From the cell containing the given text, extract its center point as (X, Y) coordinate. 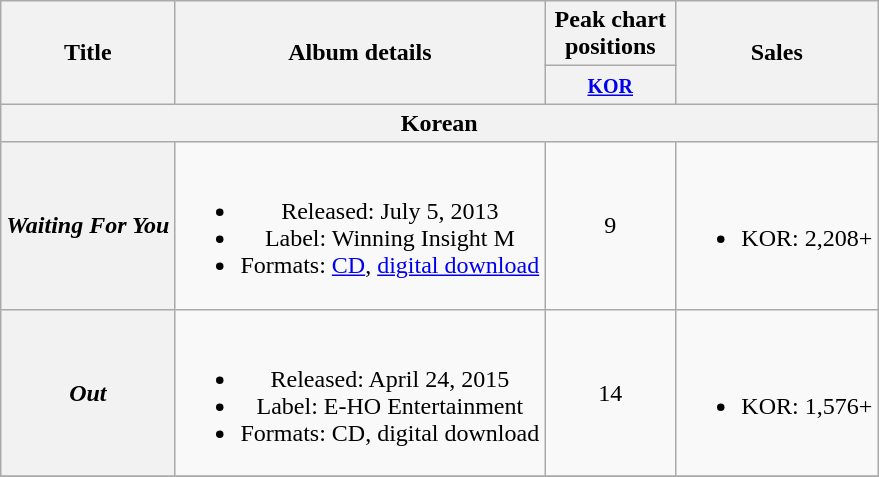
Korean (440, 123)
Peak chart positions (610, 34)
9 (610, 226)
KOR (610, 85)
Released: April 24, 2015Label: E-HO EntertainmentFormats: CD, digital download (360, 392)
Released: July 5, 2013Label: Winning Insight MFormats: CD, digital download (360, 226)
Waiting For You (88, 226)
Title (88, 52)
Out (88, 392)
KOR: 1,576+ (777, 392)
14 (610, 392)
Sales (777, 52)
Album details (360, 52)
KOR: 2,208+ (777, 226)
